Scan for the cell matching the given text and deliver its (x, y) coordinate at center. 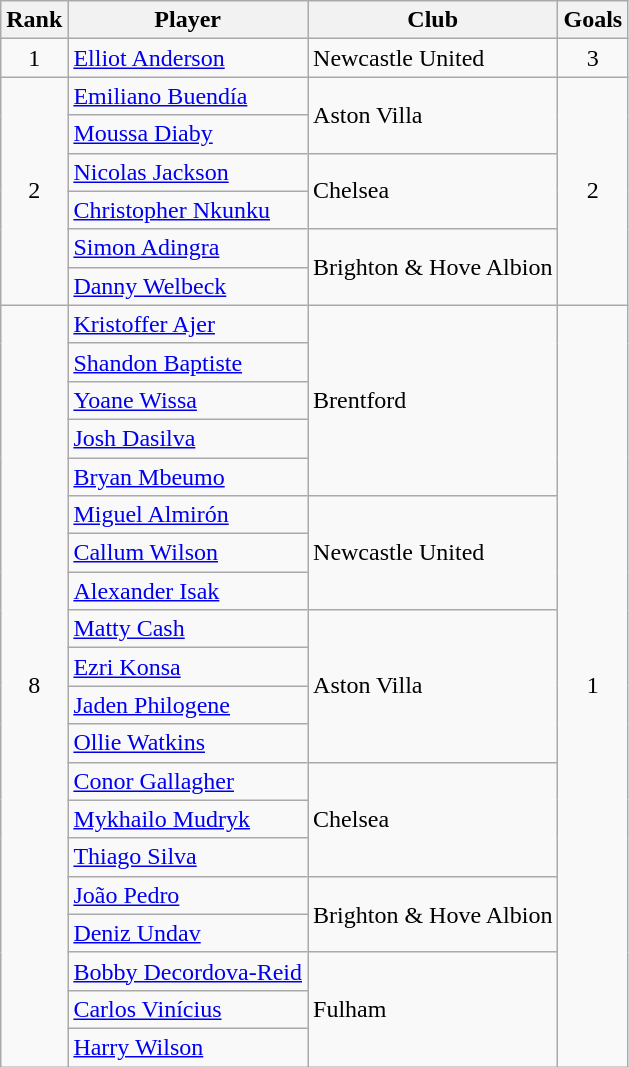
Jaden Philogene (188, 705)
Shandon Baptiste (188, 362)
Conor Gallagher (188, 781)
Bobby Decordova-Reid (188, 971)
Harry Wilson (188, 1047)
Brentford (433, 400)
Carlos Vinícius (188, 1009)
8 (34, 686)
João Pedro (188, 895)
Christopher Nkunku (188, 210)
Danny Welbeck (188, 286)
Bryan Mbeumo (188, 477)
Fulham (433, 1009)
Club (433, 20)
Mykhailo Mudryk (188, 819)
Miguel Almirón (188, 515)
Player (188, 20)
Goals (593, 20)
Matty Cash (188, 629)
Rank (34, 20)
Alexander Isak (188, 591)
Josh Dasilva (188, 438)
Elliot Anderson (188, 58)
3 (593, 58)
Callum Wilson (188, 553)
Kristoffer Ajer (188, 324)
Yoane Wissa (188, 400)
Ezri Konsa (188, 667)
Thiago Silva (188, 857)
Nicolas Jackson (188, 172)
Ollie Watkins (188, 743)
Deniz Undav (188, 933)
Emiliano Buendía (188, 96)
Simon Adingra (188, 248)
Moussa Diaby (188, 134)
